Identify which cell holds the provided text, then report its [x, y] central coordinate. 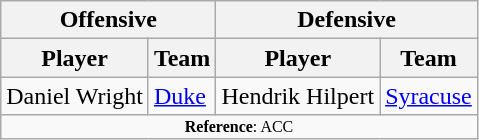
Reference: ACC [240, 127]
Duke [182, 96]
Daniel Wright [75, 96]
Offensive [108, 20]
Defensive [346, 20]
Hendrik Hilpert [298, 96]
Syracuse [429, 96]
